Pinpoint the cell where the given text exists, returning its [x, y] midpoint coordinate. 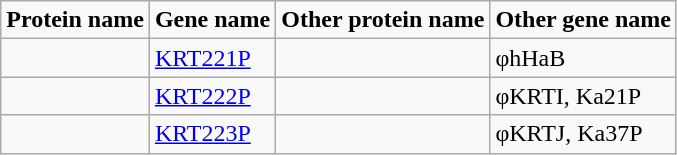
KRT222P [212, 96]
Gene name [212, 20]
φKRTI, Ka21P [584, 96]
φhHaB [584, 58]
φKRTJ, Ka37P [584, 134]
Protein name [76, 20]
Other gene name [584, 20]
Other protein name [383, 20]
KRT221P [212, 58]
KRT223P [212, 134]
